Return [x, y] of the center of cell containing provided text 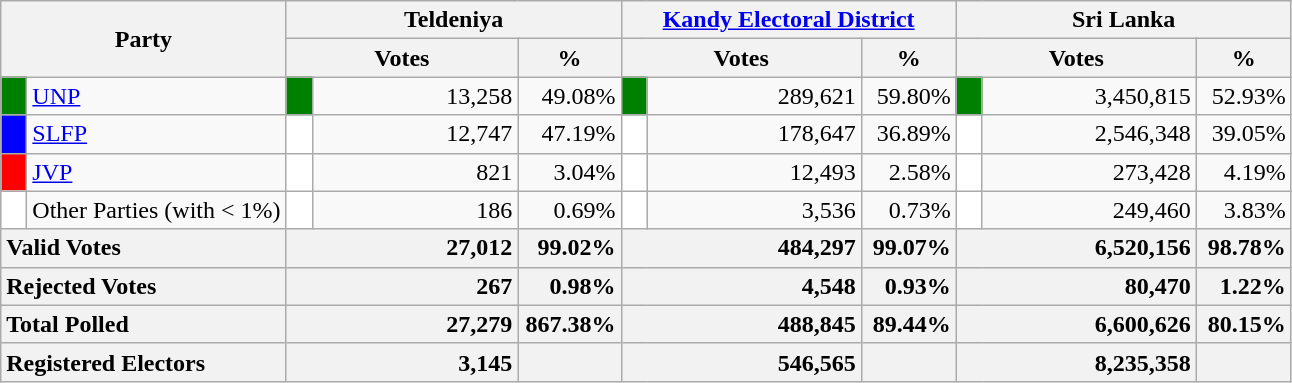
3.83% [1244, 210]
6,520,156 [1076, 248]
27,012 [402, 248]
249,460 [1089, 210]
JVP [156, 172]
Kandy Electoral District [788, 20]
186 [415, 210]
289,621 [754, 96]
99.02% [570, 248]
0.93% [908, 286]
13,258 [415, 96]
39.05% [1244, 134]
2,546,348 [1089, 134]
49.08% [570, 96]
3,536 [754, 210]
Registered Electors [144, 362]
4,548 [741, 286]
80,470 [1076, 286]
27,279 [402, 324]
Sri Lanka [1124, 20]
4.19% [1244, 172]
6,600,626 [1076, 324]
0.98% [570, 286]
867.38% [570, 324]
273,428 [1089, 172]
Total Polled [144, 324]
12,747 [415, 134]
Teldeniya [454, 20]
267 [402, 286]
89.44% [908, 324]
484,297 [741, 248]
80.15% [1244, 324]
8,235,358 [1076, 362]
2.58% [908, 172]
Party [144, 39]
SLFP [156, 134]
12,493 [754, 172]
488,845 [741, 324]
Rejected Votes [144, 286]
1.22% [1244, 286]
3,145 [402, 362]
546,565 [741, 362]
36.89% [908, 134]
821 [415, 172]
59.80% [908, 96]
3.04% [570, 172]
0.73% [908, 210]
Other Parties (with < 1%) [156, 210]
Valid Votes [144, 248]
98.78% [1244, 248]
UNP [156, 96]
52.93% [1244, 96]
99.07% [908, 248]
0.69% [570, 210]
47.19% [570, 134]
178,647 [754, 134]
3,450,815 [1089, 96]
